Return the [X, Y] coordinate for the center point of the cell that contains the specified text.  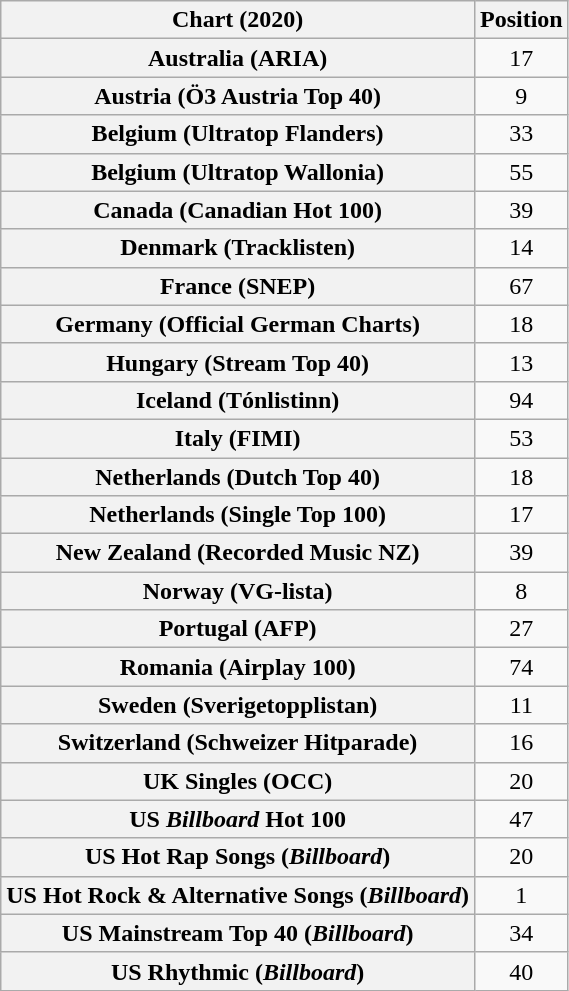
Netherlands (Single Top 100) [238, 515]
Switzerland (Schweizer Hitparade) [238, 743]
47 [521, 819]
33 [521, 134]
Romania (Airplay 100) [238, 667]
8 [521, 591]
Iceland (Tónlistinn) [238, 400]
Canada (Canadian Hot 100) [238, 210]
Position [521, 20]
Portugal (AFP) [238, 629]
16 [521, 743]
US Rhythmic (Billboard) [238, 971]
9 [521, 96]
US Mainstream Top 40 (Billboard) [238, 933]
Hungary (Stream Top 40) [238, 362]
27 [521, 629]
Austria (Ö3 Austria Top 40) [238, 96]
Chart (2020) [238, 20]
Norway (VG-lista) [238, 591]
34 [521, 933]
France (SNEP) [238, 286]
94 [521, 400]
74 [521, 667]
Italy (FIMI) [238, 438]
Netherlands (Dutch Top 40) [238, 477]
Belgium (Ultratop Flanders) [238, 134]
13 [521, 362]
New Zealand (Recorded Music NZ) [238, 553]
67 [521, 286]
14 [521, 248]
11 [521, 705]
Belgium (Ultratop Wallonia) [238, 172]
53 [521, 438]
55 [521, 172]
US Hot Rap Songs (Billboard) [238, 857]
1 [521, 895]
Australia (ARIA) [238, 58]
Denmark (Tracklisten) [238, 248]
Germany (Official German Charts) [238, 324]
US Hot Rock & Alternative Songs (Billboard) [238, 895]
US Billboard Hot 100 [238, 819]
40 [521, 971]
Sweden (Sverigetopplistan) [238, 705]
UK Singles (OCC) [238, 781]
